Capture the cell that displays the provided text and extract its (x, y) central coordinate. 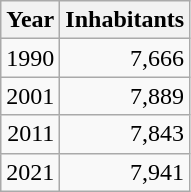
2001 (30, 96)
Inhabitants (125, 20)
2021 (30, 172)
7,666 (125, 58)
1990 (30, 58)
7,889 (125, 96)
2011 (30, 134)
7,941 (125, 172)
Year (30, 20)
7,843 (125, 134)
